Provide the (X, Y) coordinate of the cell's center where the given text is located.  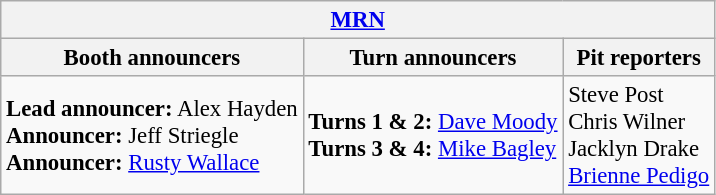
Lead announcer: Alex HaydenAnnouncer: Jeff StriegleAnnouncer: Rusty Wallace (152, 136)
Steve PostChris WilnerJacklyn DrakeBrienne Pedigo (639, 136)
Booth announcers (152, 58)
Turn announcers (433, 58)
Turns 1 & 2: Dave MoodyTurns 3 & 4: Mike Bagley (433, 136)
MRN (358, 20)
Pit reporters (639, 58)
